Detect which cell encompasses the target text, then output its (X, Y) center coordinate. 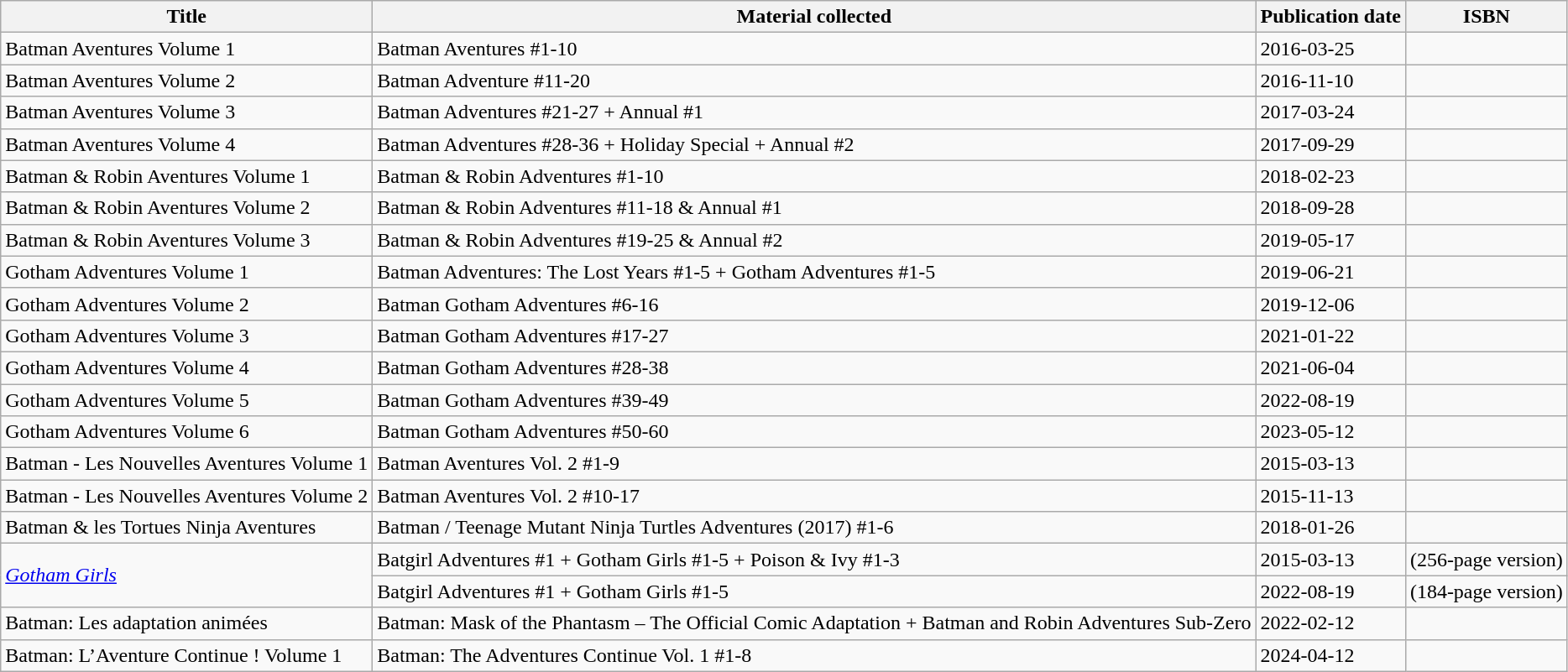
Batman: The Adventures Continue Vol. 1 #1-8 (814, 655)
2022-02-12 (1330, 623)
Batman Adventures #28-36 + Holiday Special + Annual #2 (814, 144)
Material collected (814, 17)
Batman & Robin Adventures #19-25 & Annual #2 (814, 240)
Batman Gotham Adventures #50-60 (814, 432)
Gotham Adventures Volume 4 (186, 367)
2017-09-29 (1330, 144)
2019-12-06 (1330, 304)
Batman Aventures Vol. 2 #1-9 (814, 464)
2016-11-10 (1330, 81)
Batman - Les Nouvelles Aventures Volume 1 (186, 464)
2021-06-04 (1330, 367)
Batman: Les adaptation animées (186, 623)
Batman: Mask of the Phantasm – The Official Comic Adaptation + Batman and Robin Adventures Sub-Zero (814, 623)
2021-01-22 (1330, 336)
Batman & Robin Adventures #11-18 & Annual #1 (814, 208)
Batman & Robin Aventures Volume 3 (186, 240)
Gotham Adventures Volume 2 (186, 304)
Batman: L’Aventure Continue ! Volume 1 (186, 655)
Batman Aventures Vol. 2 #10-17 (814, 496)
2018-01-26 (1330, 528)
Batman & Robin Aventures Volume 2 (186, 208)
(184-page version) (1486, 591)
Batman Gotham Adventures #39-49 (814, 400)
2018-02-23 (1330, 176)
Gotham Girls (186, 576)
Batman & Robin Adventures #1-10 (814, 176)
2018-09-28 (1330, 208)
2016-03-25 (1330, 49)
Batman Aventures Volume 3 (186, 112)
Publication date (1330, 17)
Batman Aventures Volume 2 (186, 81)
2019-06-21 (1330, 272)
Batman - Les Nouvelles Aventures Volume 2 (186, 496)
2015-11-13 (1330, 496)
Batman Adventures: The Lost Years #1-5 + Gotham Adventures #1-5 (814, 272)
Batman Aventures #1-10 (814, 49)
Batgirl Adventures #1 + Gotham Girls #1-5 + Poison & Ivy #1-3 (814, 560)
Gotham Adventures Volume 1 (186, 272)
Batman Adventures #21-27 + Annual #1 (814, 112)
Title (186, 17)
Batman / Teenage Mutant Ninja Turtles Adventures (2017) #1-6 (814, 528)
ISBN (1486, 17)
Batman & Robin Aventures Volume 1 (186, 176)
2024-04-12 (1330, 655)
Batman Adventure #11-20 (814, 81)
Gotham Adventures Volume 3 (186, 336)
(256-page version) (1486, 560)
Gotham Adventures Volume 6 (186, 432)
Batman Gotham Adventures #6-16 (814, 304)
Gotham Adventures Volume 5 (186, 400)
2017-03-24 (1330, 112)
Batman & les Tortues Ninja Aventures (186, 528)
Batman Aventures Volume 1 (186, 49)
Batman Gotham Adventures #17-27 (814, 336)
2019-05-17 (1330, 240)
Batgirl Adventures #1 + Gotham Girls #1-5 (814, 591)
Batman Gotham Adventures #28-38 (814, 367)
2023-05-12 (1330, 432)
Batman Aventures Volume 4 (186, 144)
